Search for the cell housing the specified text and yield its [X, Y] center coordinate. 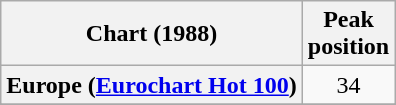
Peakposition [348, 34]
Europe (Eurochart Hot 100) [152, 85]
34 [348, 85]
Chart (1988) [152, 34]
